Determine the [x, y] coordinate at the center of the cell enclosing the given text.  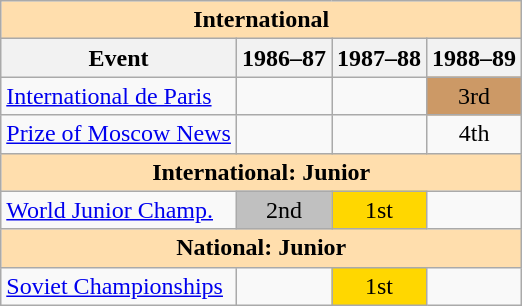
Event [119, 58]
1986–87 [284, 58]
World Junior Champ. [119, 210]
Prize of Moscow News [119, 134]
4th [474, 134]
1988–89 [474, 58]
Soviet Championships [119, 286]
International [262, 20]
1987–88 [380, 58]
2nd [284, 210]
International: Junior [262, 172]
International de Paris [119, 96]
National: Junior [262, 248]
3rd [474, 96]
